Return [X, Y] of the center of cell containing provided text 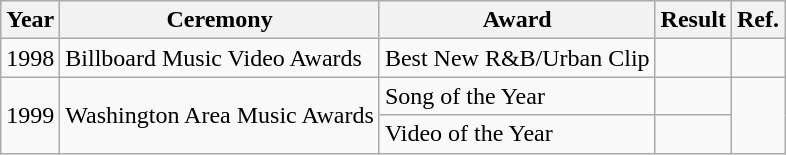
Award [517, 20]
Ref. [758, 20]
Best New R&B/Urban Clip [517, 58]
Washington Area Music Awards [220, 115]
Billboard Music Video Awards [220, 58]
1999 [30, 115]
Ceremony [220, 20]
Video of the Year [517, 134]
Song of the Year [517, 96]
Year [30, 20]
Result [693, 20]
1998 [30, 58]
